Pinpoint the cell where the given text exists, returning its [x, y] midpoint coordinate. 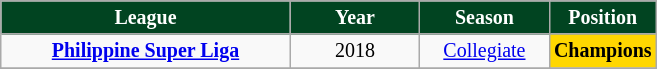
League [146, 18]
Philippine Super Liga [146, 52]
2018 [354, 52]
Year [354, 18]
Collegiate [484, 52]
Champions [602, 52]
Position [602, 18]
Season [484, 18]
